Determine the [x, y] coordinate at the center of the cell enclosing the given text.  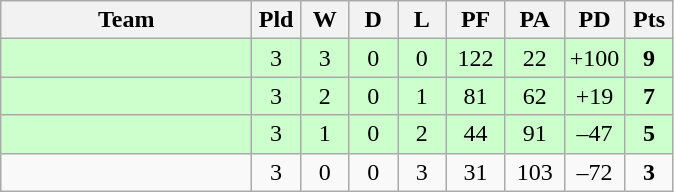
5 [650, 134]
PF [476, 20]
22 [534, 58]
PA [534, 20]
31 [476, 172]
91 [534, 134]
81 [476, 96]
–72 [594, 172]
PD [594, 20]
Pld [276, 20]
44 [476, 134]
+19 [594, 96]
L [422, 20]
–47 [594, 134]
W [324, 20]
Pts [650, 20]
7 [650, 96]
122 [476, 58]
103 [534, 172]
9 [650, 58]
62 [534, 96]
Team [126, 20]
+100 [594, 58]
D [374, 20]
